Identify which cell holds the provided text, then report its (x, y) central coordinate. 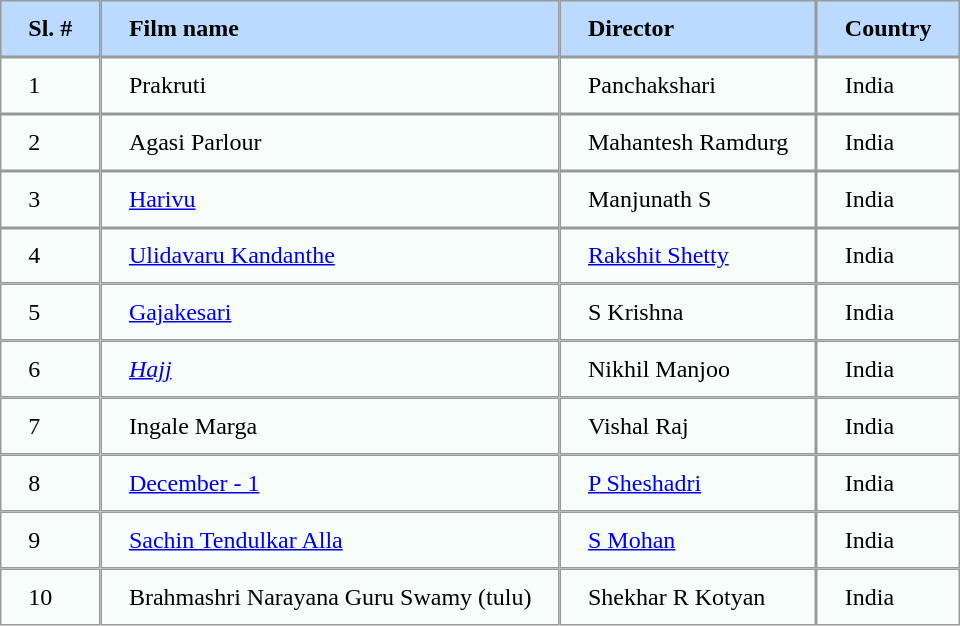
Vishal Raj (688, 426)
1 (50, 86)
Rakshit Shetty (688, 256)
Gajakesari (330, 312)
Agasi Parlour (330, 142)
9 (50, 540)
Shekhar R Kotyan (688, 596)
Harivu (330, 198)
S Krishna (688, 312)
5 (50, 312)
Brahmashri Narayana Guru Swamy (tulu) (330, 596)
Director (688, 28)
Sl. # (50, 28)
Ingale Marga (330, 426)
4 (50, 256)
6 (50, 370)
8 (50, 482)
P Sheshadri (688, 482)
Hajj (330, 370)
Prakruti (330, 86)
Nikhil Manjoo (688, 370)
S Mohan (688, 540)
Manjunath S (688, 198)
Ulidavaru Kandanthe (330, 256)
Mahantesh Ramdurg (688, 142)
3 (50, 198)
7 (50, 426)
10 (50, 596)
2 (50, 142)
December - 1 (330, 482)
Panchakshari (688, 86)
Sachin Tendulkar Alla (330, 540)
Film name (330, 28)
Country (888, 28)
